For the text-containing cell, return its midpoint in (x, y) coordinate format. 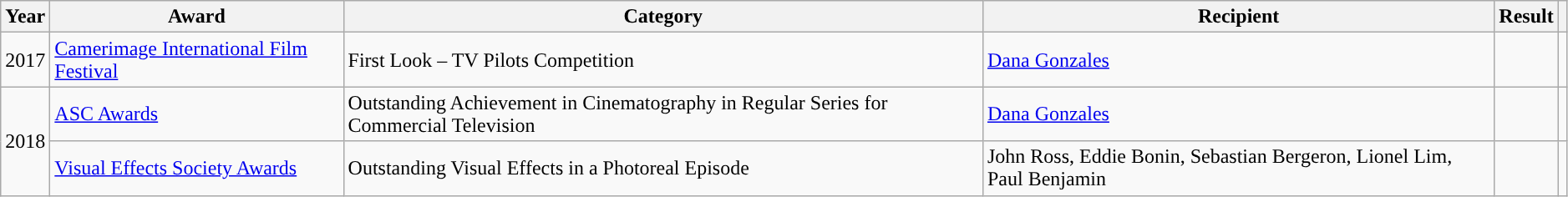
2017 (25, 60)
John Ross, Eddie Bonin, Sebastian Bergeron, Lionel Lim, Paul Benjamin (1238, 169)
Category (663, 17)
Year (25, 17)
First Look – TV Pilots Competition (663, 60)
Award (197, 17)
Recipient (1238, 17)
Result (1526, 17)
2018 (25, 141)
Camerimage International Film Festival (197, 60)
Visual Effects Society Awards (197, 169)
Outstanding Achievement in Cinematography in Regular Series for Commercial Television (663, 114)
Outstanding Visual Effects in a Photoreal Episode (663, 169)
ASC Awards (197, 114)
